Return (x, y) of the center of cell containing provided text 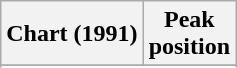
Chart (1991) (72, 34)
Peakposition (189, 34)
